Provide the [X, Y] coordinate of the cell's center where the given text is located.  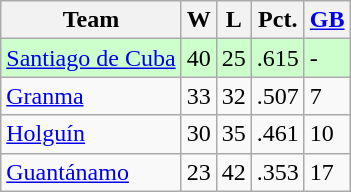
30 [198, 134]
.461 [278, 134]
35 [234, 134]
42 [234, 172]
40 [198, 58]
23 [198, 172]
10 [327, 134]
Granma [91, 96]
Team [91, 20]
Pct. [278, 20]
Guantánamo [91, 172]
Holguín [91, 134]
33 [198, 96]
25 [234, 58]
7 [327, 96]
- [327, 58]
32 [234, 96]
.507 [278, 96]
.615 [278, 58]
L [234, 20]
Santiago de Cuba [91, 58]
17 [327, 172]
GB [327, 20]
.353 [278, 172]
W [198, 20]
